Locate the cell with the specified text and output its [X, Y] center coordinate. 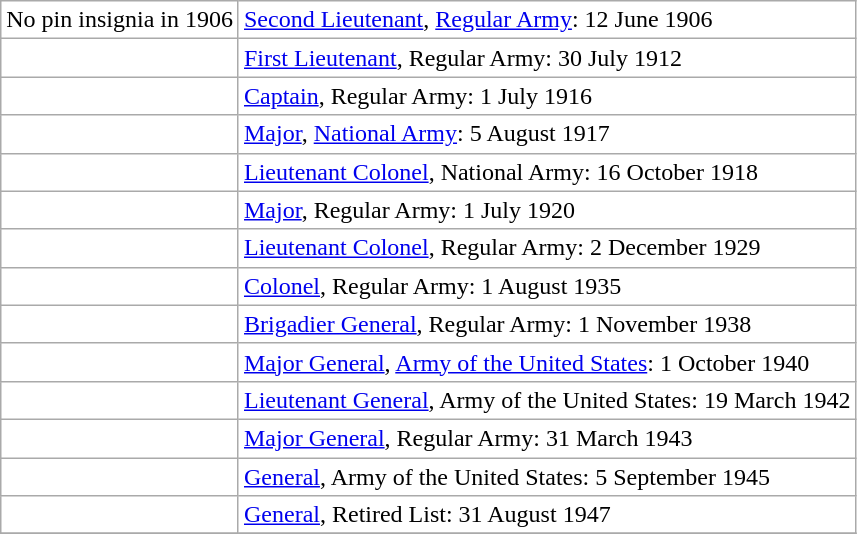
Major, Regular Army: 1 July 1920 [547, 210]
Lieutenant Colonel, Regular Army: 2 December 1929 [547, 248]
Major, National Army: 5 August 1917 [547, 134]
Major General, Army of the United States: 1 October 1940 [547, 362]
Lieutenant Colonel, National Army: 16 October 1918 [547, 172]
General, Army of the United States: 5 September 1945 [547, 477]
Captain, Regular Army: 1 July 1916 [547, 96]
First Lieutenant, Regular Army: 30 July 1912 [547, 58]
Colonel, Regular Army: 1 August 1935 [547, 286]
Second Lieutenant, Regular Army: 12 June 1906 [547, 20]
No pin insignia in 1906 [120, 20]
General, Retired List: 31 August 1947 [547, 515]
Lieutenant General, Army of the United States: 19 March 1942 [547, 400]
Major General, Regular Army: 31 March 1943 [547, 438]
Brigadier General, Regular Army: 1 November 1938 [547, 324]
